Determine the [X, Y] coordinate at the center of the cell enclosing the given text.  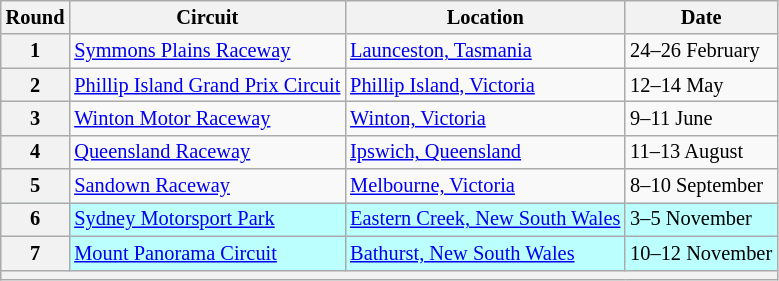
10–12 November [701, 253]
24–26 February [701, 51]
Winton Motor Raceway [207, 118]
3–5 November [701, 219]
Sandown Raceway [207, 186]
Ipswich, Queensland [485, 152]
1 [36, 51]
Mount Panorama Circuit [207, 253]
7 [36, 253]
Queensland Raceway [207, 152]
5 [36, 186]
Melbourne, Victoria [485, 186]
9–11 June [701, 118]
Symmons Plains Raceway [207, 51]
Round [36, 17]
3 [36, 118]
Sydney Motorsport Park [207, 219]
4 [36, 152]
Date [701, 17]
Winton, Victoria [485, 118]
Bathurst, New South Wales [485, 253]
8–10 September [701, 186]
12–14 May [701, 85]
Location [485, 17]
Phillip Island Grand Prix Circuit [207, 85]
Eastern Creek, New South Wales [485, 219]
Phillip Island, Victoria [485, 85]
2 [36, 85]
Circuit [207, 17]
6 [36, 219]
Launceston, Tasmania [485, 51]
11–13 August [701, 152]
